Return [x, y] of the center of cell containing provided text 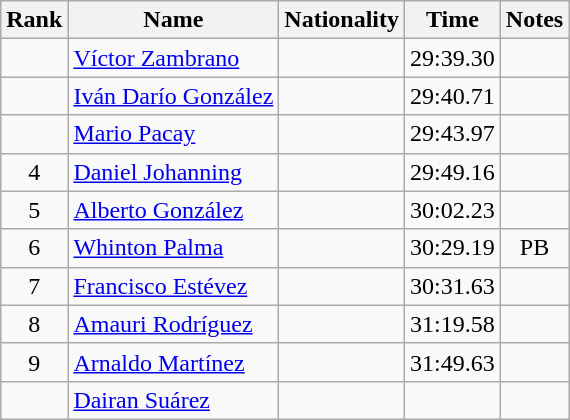
4 [34, 172]
Víctor Zambrano [174, 58]
Francisco Estévez [174, 286]
Daniel Johanning [174, 172]
6 [34, 248]
5 [34, 210]
30:29.19 [453, 248]
30:31.63 [453, 286]
29:49.16 [453, 172]
31:49.63 [453, 362]
PB [534, 248]
Rank [34, 20]
29:40.71 [453, 96]
Alberto González [174, 210]
Nationality [342, 20]
29:39.30 [453, 58]
29:43.97 [453, 134]
Name [174, 20]
8 [34, 324]
Iván Darío González [174, 96]
Time [453, 20]
Amauri Rodríguez [174, 324]
31:19.58 [453, 324]
7 [34, 286]
Notes [534, 20]
9 [34, 362]
Whinton Palma [174, 248]
Arnaldo Martínez [174, 362]
Mario Pacay [174, 134]
30:02.23 [453, 210]
Dairan Suárez [174, 400]
